Search for the cell housing the specified text and yield its (x, y) center coordinate. 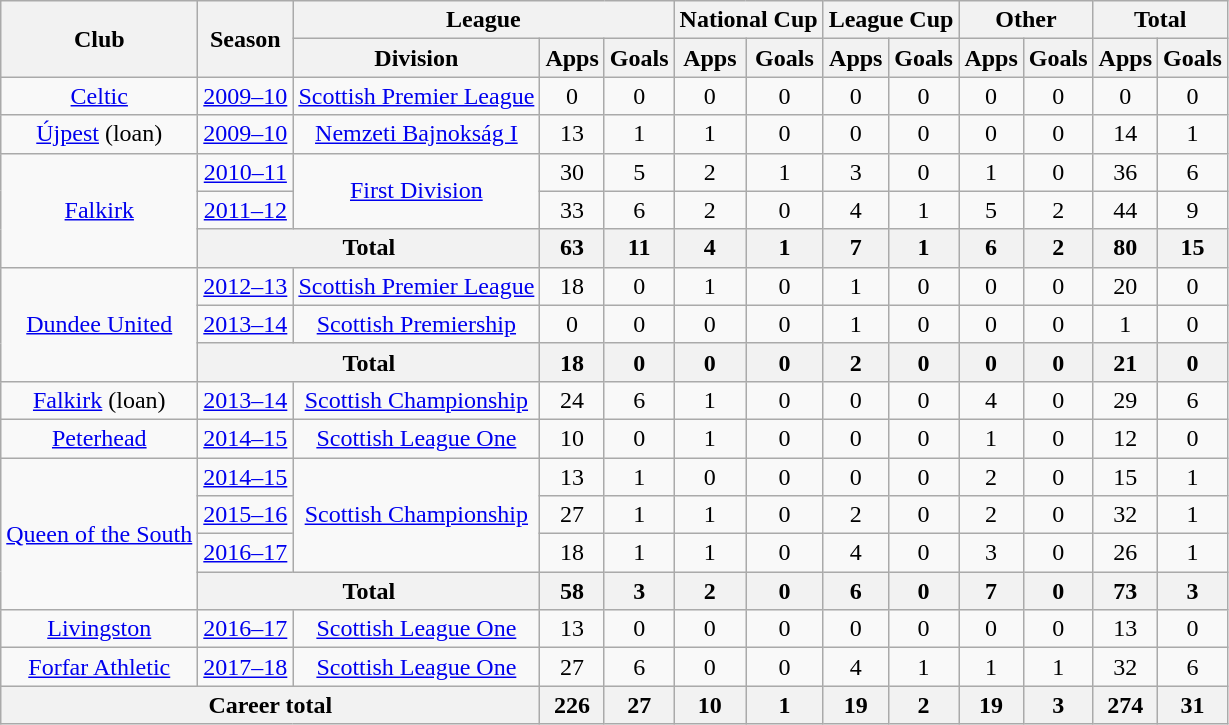
2015–16 (246, 515)
Forfar Athletic (100, 667)
Season (246, 39)
274 (1125, 705)
20 (1125, 286)
14 (1125, 134)
Division (416, 58)
11 (639, 248)
League (484, 20)
63 (572, 248)
24 (572, 400)
80 (1125, 248)
30 (572, 172)
Scottish Premiership (416, 324)
73 (1125, 591)
Livingston (100, 629)
31 (1193, 705)
36 (1125, 172)
Club (100, 39)
29 (1125, 400)
26 (1125, 553)
Nemzeti Bajnokság I (416, 134)
44 (1125, 210)
First Division (416, 191)
33 (572, 210)
Career total (270, 705)
Celtic (100, 96)
2011–12 (246, 210)
12 (1125, 438)
2010–11 (246, 172)
9 (1193, 210)
National Cup (748, 20)
2012–13 (246, 286)
2017–18 (246, 667)
Peterhead (100, 438)
Dundee United (100, 324)
Queen of the South (100, 534)
League Cup (891, 20)
Falkirk (loan) (100, 400)
Other (1026, 20)
21 (1125, 362)
Falkirk (100, 210)
58 (572, 591)
226 (572, 705)
Újpest (loan) (100, 134)
